Capture the cell that displays the provided text and extract its [X, Y] central coordinate. 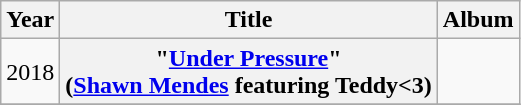
"Under Pressure"(Shawn Mendes featuring Teddy<3) [248, 72]
Year [30, 20]
Album [478, 20]
Title [248, 20]
2018 [30, 72]
